Pinpoint the cell where the given text exists, returning its [X, Y] midpoint coordinate. 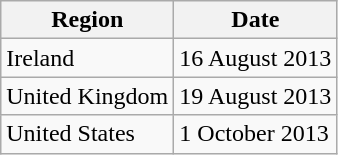
19 August 2013 [256, 96]
United Kingdom [88, 96]
Date [256, 20]
Region [88, 20]
United States [88, 134]
Ireland [88, 58]
16 August 2013 [256, 58]
1 October 2013 [256, 134]
